Return the (x, y) coordinate for the center point of the cell that contains the specified text.  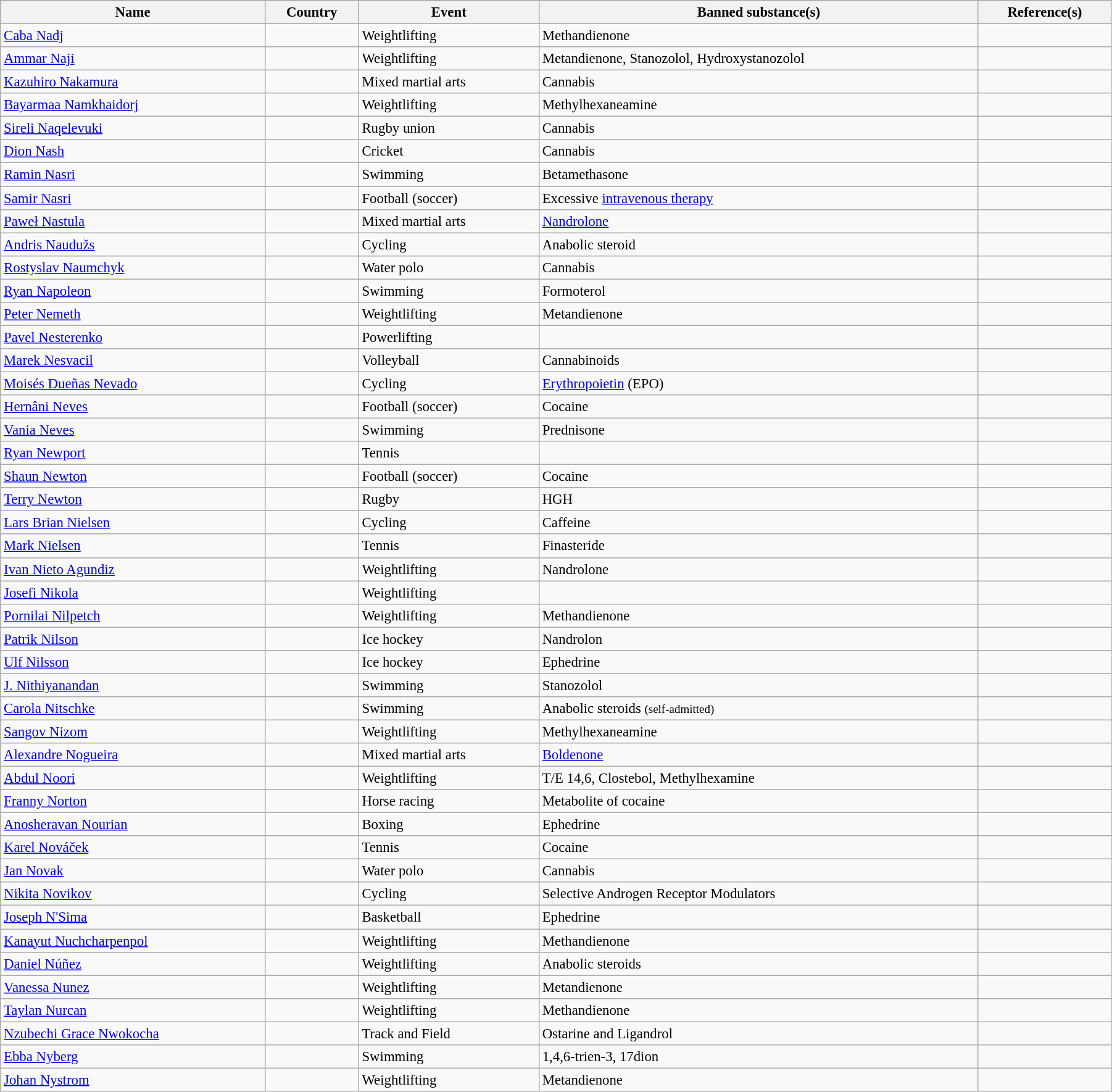
Sangov Nizom (133, 731)
Carola Nitschke (133, 709)
Johan Nystrom (133, 1080)
Hernâni Neves (133, 407)
Ostarine and Ligandrol (758, 1033)
Andris Naudužs (133, 244)
Paweł Nastula (133, 221)
Kanayut Nuchcharpenpol (133, 941)
Caba Nadj (133, 36)
Volleyball (449, 361)
Karel Nováček (133, 848)
Selective Androgen Receptor Modulators (758, 894)
Peter Nemeth (133, 314)
Nandrolon (758, 639)
Name (133, 12)
Josefi Nikola (133, 593)
Powerlifting (449, 337)
J. Nithiyanandan (133, 685)
Samir Nasri (133, 198)
Joseph N'Sima (133, 917)
Bayarmaa Namkhaidorj (133, 105)
Ryan Napoleon (133, 291)
Metandienone, Stanozolol, Hydroxystanozolol (758, 59)
Moisés Dueñas Nevado (133, 383)
Terry Newton (133, 499)
Marek Nesvacil (133, 361)
Lars Brian Nielsen (133, 523)
Abdul Noori (133, 778)
Ryan Newport (133, 453)
Excessive intravenous therapy (758, 198)
Basketball (449, 917)
Patrik Nilson (133, 639)
Betamethasone (758, 175)
Prednisone (758, 430)
Pavel Nesterenko (133, 337)
Banned substance(s) (758, 12)
Rugby (449, 499)
Erythropoietin (EPO) (758, 383)
Taylan Nurcan (133, 1010)
Country (312, 12)
Boxing (449, 825)
Nzubechi Grace Nwokocha (133, 1033)
Rugby union (449, 128)
Stanozolol (758, 685)
Dion Nash (133, 151)
Rostyslav Naumchyk (133, 267)
Metabolite of cocaine (758, 801)
T/E 14,6, Clostebol, Methylhexamine (758, 778)
Alexandre Nogueira (133, 755)
Ebba Nyberg (133, 1057)
Vania Neves (133, 430)
Cricket (449, 151)
Ramin Nasri (133, 175)
Event (449, 12)
Mark Nielsen (133, 546)
1,4,6-trien-3, 17dion (758, 1057)
Shaun Newton (133, 477)
Boldenone (758, 755)
Ivan Nieto Agundiz (133, 569)
Sireli Naqelevuki (133, 128)
Franny Norton (133, 801)
Anabolic steroid (758, 244)
Kazuhiro Nakamura (133, 82)
Finasteride (758, 546)
Cannabinoids (758, 361)
Anosheravan Nourian (133, 825)
Formoterol (758, 291)
Daniel Núñez (133, 964)
Caffeine (758, 523)
HGH (758, 499)
Nikita Novikov (133, 894)
Track and Field (449, 1033)
Vanessa Nunez (133, 987)
Ulf Nilsson (133, 662)
Pornilai Nilpetch (133, 615)
Reference(s) (1044, 12)
Anabolic steroids (self-admitted) (758, 709)
Ammar Naji (133, 59)
Jan Novak (133, 871)
Horse racing (449, 801)
Anabolic steroids (758, 964)
